Determine the [x, y] coordinate at the center of the cell enclosing the given text.  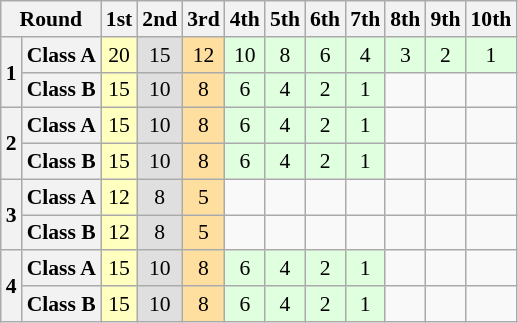
1st [120, 19]
8th [405, 19]
2nd [160, 19]
10th [490, 19]
6th [325, 19]
4th [245, 19]
3rd [204, 19]
5th [285, 19]
7th [365, 19]
20 [120, 55]
Round [51, 19]
9th [445, 19]
